Return the (X, Y) coordinate for the center point of the cell that contains the specified text.  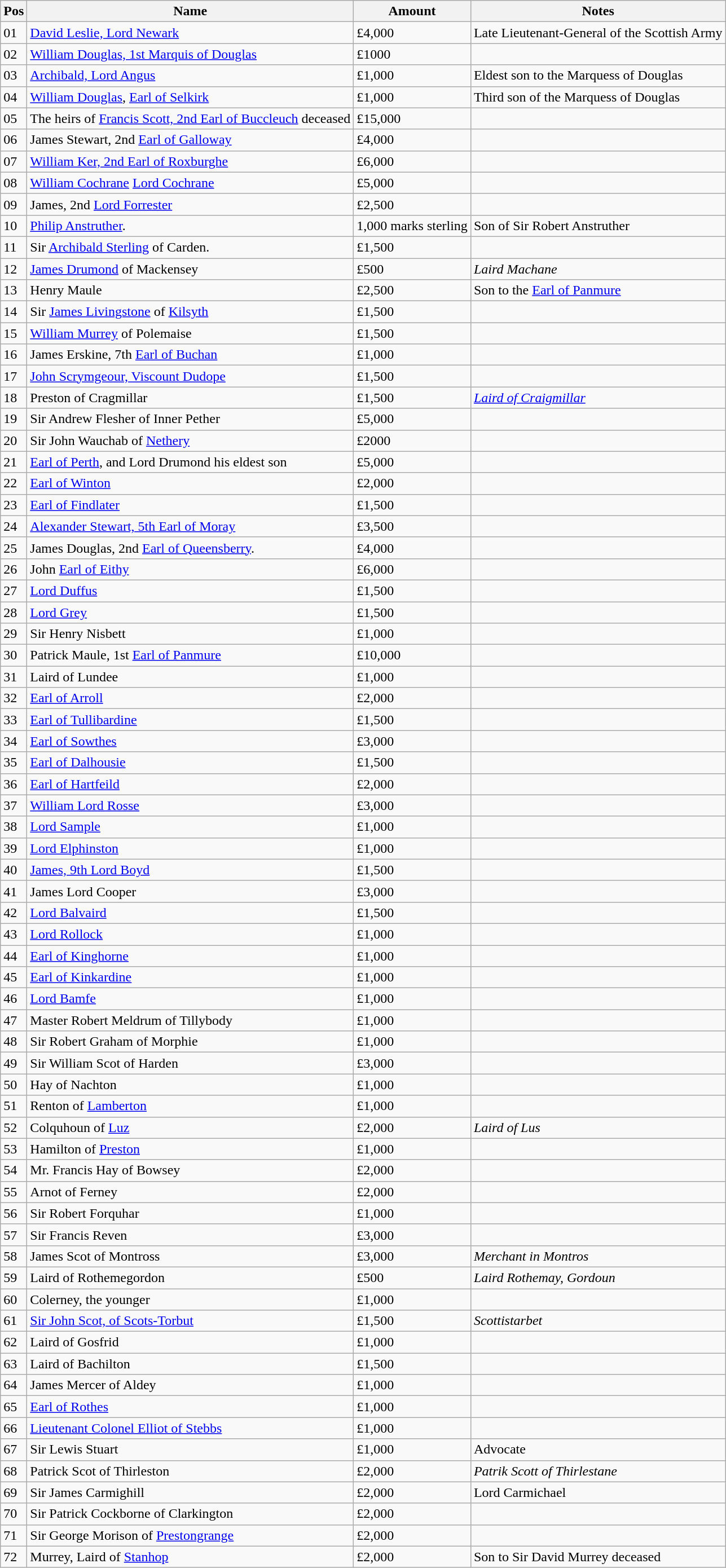
Earl of Kinghorne (191, 956)
Henry Maule (191, 290)
Sir John Scot, of Scots-Torbut (191, 1321)
James, 9th Lord Boyd (191, 870)
52 (14, 1127)
Sir John Wauchab of Nethery (191, 441)
07 (14, 161)
Laird Rothemay, Gordoun (598, 1278)
39 (14, 848)
Laird of Bachilton (191, 1364)
Sir Archibald Sterling of Carden. (191, 247)
06 (14, 140)
72 (14, 1557)
William Ker, 2nd Earl of Roxburghe (191, 161)
Laird of Gosfrid (191, 1342)
47 (14, 1020)
William Douglas, 1st Marquis of Douglas (191, 54)
£10,000 (412, 655)
Laird Machane (598, 269)
Sir James Livingstone of Kilsyth (191, 312)
66 (14, 1428)
15 (14, 333)
William Murrey of Polemaise (191, 333)
James Lord Cooper (191, 891)
Third son of the Marquess of Douglas (598, 97)
Earl of Winton (191, 483)
55 (14, 1192)
Laird of Lundee (191, 677)
David Leslie, Lord Newark (191, 33)
31 (14, 677)
14 (14, 312)
30 (14, 655)
Philip Anstruther. (191, 226)
Alexander Stewart, 5th Earl of Moray (191, 526)
46 (14, 999)
Son to the Earl of Panmure (598, 290)
03 (14, 76)
Lieutenant Colonel Elliot of Stebbs (191, 1428)
Notes (598, 11)
53 (14, 1149)
48 (14, 1042)
Earl of Rothes (191, 1407)
£3,500 (412, 526)
18 (14, 398)
23 (14, 505)
Mr. Francis Hay of Bowsey (191, 1170)
42 (14, 913)
05 (14, 118)
16 (14, 355)
12 (14, 269)
43 (14, 934)
19 (14, 419)
24 (14, 526)
Lord Carmichael (598, 1492)
70 (14, 1514)
Eldest son to the Marquess of Douglas (598, 76)
Arnot of Ferney (191, 1192)
45 (14, 977)
Preston of Cragmillar (191, 398)
Earl of Findlater (191, 505)
50 (14, 1085)
Lord Duffus (191, 591)
John Scrymgeour, Viscount Dudope (191, 376)
38 (14, 827)
Patrik Scott of Thirlestane (598, 1471)
Earl of Tullibardine (191, 720)
11 (14, 247)
62 (14, 1342)
Name (191, 11)
44 (14, 956)
40 (14, 870)
James Erskine, 7th Earl of Buchan (191, 355)
26 (14, 569)
James Douglas, 2nd Earl of Queensberry. (191, 548)
James Drumond of Mackensey (191, 269)
Master Robert Meldrum of Tillybody (191, 1020)
65 (14, 1407)
63 (14, 1364)
33 (14, 720)
Renton of Lamberton (191, 1106)
51 (14, 1106)
Hamilton of Preston (191, 1149)
Earl of Kinkardine (191, 977)
54 (14, 1170)
35 (14, 763)
Advocate (598, 1450)
Patrick Maule, 1st Earl of Panmure (191, 655)
41 (14, 891)
Earl of Sowthes (191, 741)
27 (14, 591)
59 (14, 1278)
Laird of Craigmillar (598, 398)
Sir James Carmighill (191, 1492)
William Douglas, Earl of Selkirk (191, 97)
64 (14, 1385)
Archibald, Lord Angus (191, 76)
Sir Patrick Cockborne of Clarkington (191, 1514)
James Mercer of Aldey (191, 1385)
Sir Robert Graham of Morphie (191, 1042)
£1000 (412, 54)
John Earl of Eithy (191, 569)
Laird of Lus (598, 1127)
Amount (412, 11)
£2000 (412, 441)
36 (14, 784)
01 (14, 33)
20 (14, 441)
Laird of Rothemegordon (191, 1278)
Lord Bamfe (191, 999)
02 (14, 54)
Son to Sir David Murrey deceased (598, 1557)
James, 2nd Lord Forrester (191, 204)
25 (14, 548)
Sir George Morison of Prestongrange (191, 1535)
Pos (14, 11)
Earl of Perth, and Lord Drumond his eldest son (191, 462)
10 (14, 226)
60 (14, 1299)
Sir Francis Reven (191, 1235)
Sir Andrew Flesher of Inner Pether (191, 419)
37 (14, 805)
Lord Sample (191, 827)
Sir Robert Forquhar (191, 1213)
Colquhoun of Luz (191, 1127)
32 (14, 698)
Lord Grey (191, 612)
67 (14, 1450)
Sir Lewis Stuart (191, 1450)
Colerney, the younger (191, 1299)
Lord Elphinston (191, 848)
Earl of Arroll (191, 698)
Merchant in Montros (598, 1256)
Lord Rollock (191, 934)
1,000 marks sterling (412, 226)
Patrick Scot of Thirleston (191, 1471)
04 (14, 97)
68 (14, 1471)
13 (14, 290)
Hay of Nachton (191, 1085)
Earl of Hartfeild (191, 784)
Scottistarbet (598, 1321)
Earl of Dalhousie (191, 763)
34 (14, 741)
71 (14, 1535)
58 (14, 1256)
61 (14, 1321)
Late Lieutenant-General of the Scottish Army (598, 33)
Murrey, Laird of Stanhop (191, 1557)
22 (14, 483)
Son of Sir Robert Anstruther (598, 226)
£15,000 (412, 118)
William Lord Rosse (191, 805)
56 (14, 1213)
Sir William Scot of Harden (191, 1063)
James Scot of Montross (191, 1256)
28 (14, 612)
08 (14, 183)
The heirs of Francis Scott, 2nd Earl of Buccleuch deceased (191, 118)
69 (14, 1492)
29 (14, 634)
49 (14, 1063)
17 (14, 376)
Lord Balvaird (191, 913)
William Cochrane Lord Cochrane (191, 183)
James Stewart, 2nd Earl of Galloway (191, 140)
21 (14, 462)
09 (14, 204)
57 (14, 1235)
Sir Henry Nisbett (191, 634)
